Pinpoint the cell where the given text exists, returning its (X, Y) midpoint coordinate. 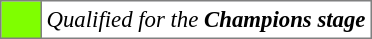
Qualified for the Champions stage (206, 20)
